For the text-containing cell, return its midpoint in (x, y) coordinate format. 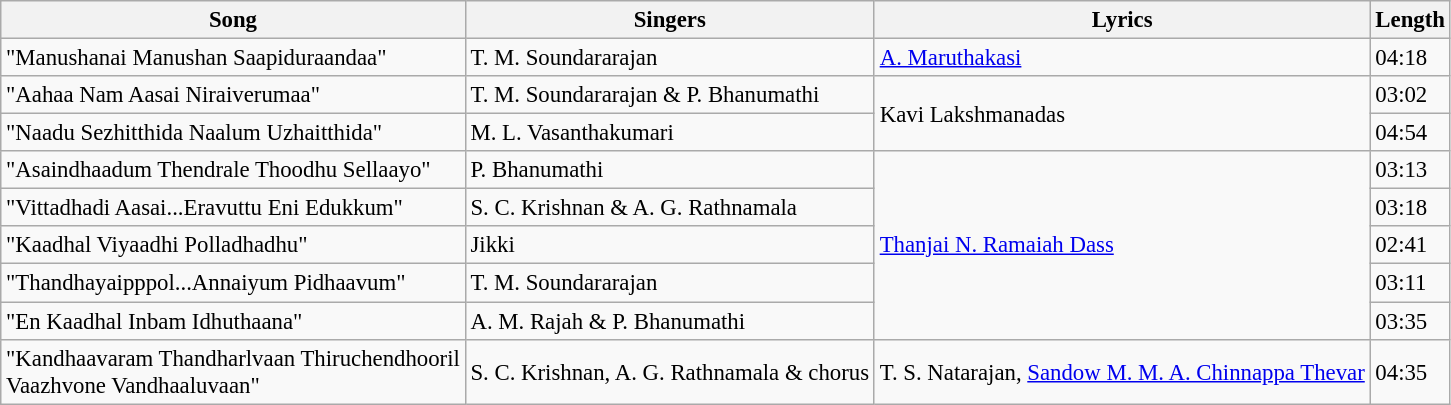
M. L. Vasanthakumari (670, 133)
Song (233, 20)
04:35 (1410, 372)
A. M. Rajah & P. Bhanumathi (670, 321)
Length (1410, 20)
"Asaindhaadum Thendrale Thoodhu Sellaayo" (233, 170)
"Thandhayaipppol...Annaiyum Pidhaavum" (233, 283)
S. C. Krishnan & A. G. Rathnamala (670, 208)
Jikki (670, 245)
"Kandhaavaram Thandharlvaan ThiruchendhoorilVaazhvone Vandhaaluvaan" (233, 372)
"Vittadhadi Aasai...Eravuttu Eni Edukkum" (233, 208)
03:18 (1410, 208)
"Kaadhal Viyaadhi Polladhadhu" (233, 245)
04:54 (1410, 133)
"Manushanai Manushan Saapiduraandaa" (233, 58)
03:11 (1410, 283)
"Naadu Sezhitthida Naalum Uzhaitthida" (233, 133)
P. Bhanumathi (670, 170)
"Aahaa Nam Aasai Niraiverumaa" (233, 95)
T. M. Soundararajan & P. Bhanumathi (670, 95)
Lyrics (1122, 20)
A. Maruthakasi (1122, 58)
"En Kaadhal Inbam Idhuthaana" (233, 321)
04:18 (1410, 58)
T. S. Natarajan, Sandow M. M. A. Chinnappa Thevar (1122, 372)
Kavi Lakshmanadas (1122, 114)
Singers (670, 20)
S. C. Krishnan, A. G. Rathnamala & chorus (670, 372)
02:41 (1410, 245)
03:02 (1410, 95)
03:35 (1410, 321)
Thanjai N. Ramaiah Dass (1122, 245)
03:13 (1410, 170)
